Capture the cell that displays the provided text and extract its (X, Y) central coordinate. 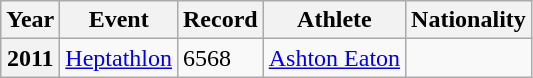
Athlete (334, 20)
Record (220, 20)
6568 (220, 58)
Ashton Eaton (334, 58)
2011 (30, 58)
Nationality (469, 20)
Year (30, 20)
Heptathlon (119, 58)
Event (119, 20)
